Return the (X, Y) coordinate for the center point of the cell that contains the specified text.  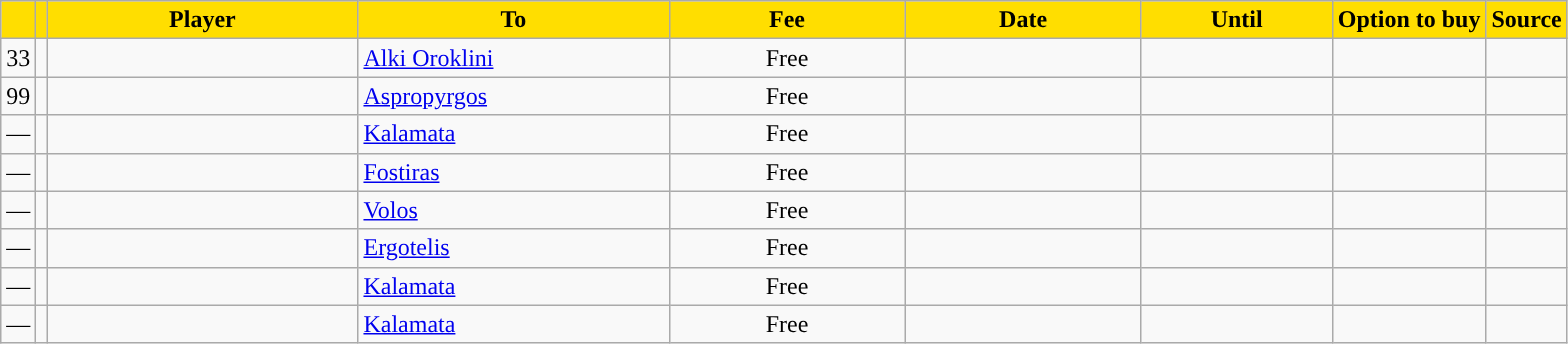
Aspropyrgos (514, 96)
Volos (514, 210)
Date (1023, 20)
Player (202, 20)
Ergotelis (514, 248)
Fostiras (514, 172)
Source (1526, 20)
Until (1236, 20)
Fee (787, 20)
Alki Oroklini (514, 58)
To (514, 20)
99 (18, 96)
Option to buy (1409, 20)
33 (18, 58)
